Detect which cell encompasses the target text, then output its [X, Y] center coordinate. 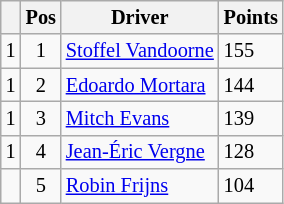
139 [251, 118]
Stoffel Vandoorne [140, 51]
155 [251, 51]
2 [41, 85]
Driver [140, 17]
Jean-Éric Vergne [140, 152]
Points [251, 17]
144 [251, 85]
5 [41, 186]
128 [251, 152]
Pos [41, 17]
4 [41, 152]
3 [41, 118]
Robin Frijns [140, 186]
Edoardo Mortara [140, 85]
104 [251, 186]
Mitch Evans [140, 118]
